Determine the [X, Y] coordinate at the center of the cell enclosing the given text.  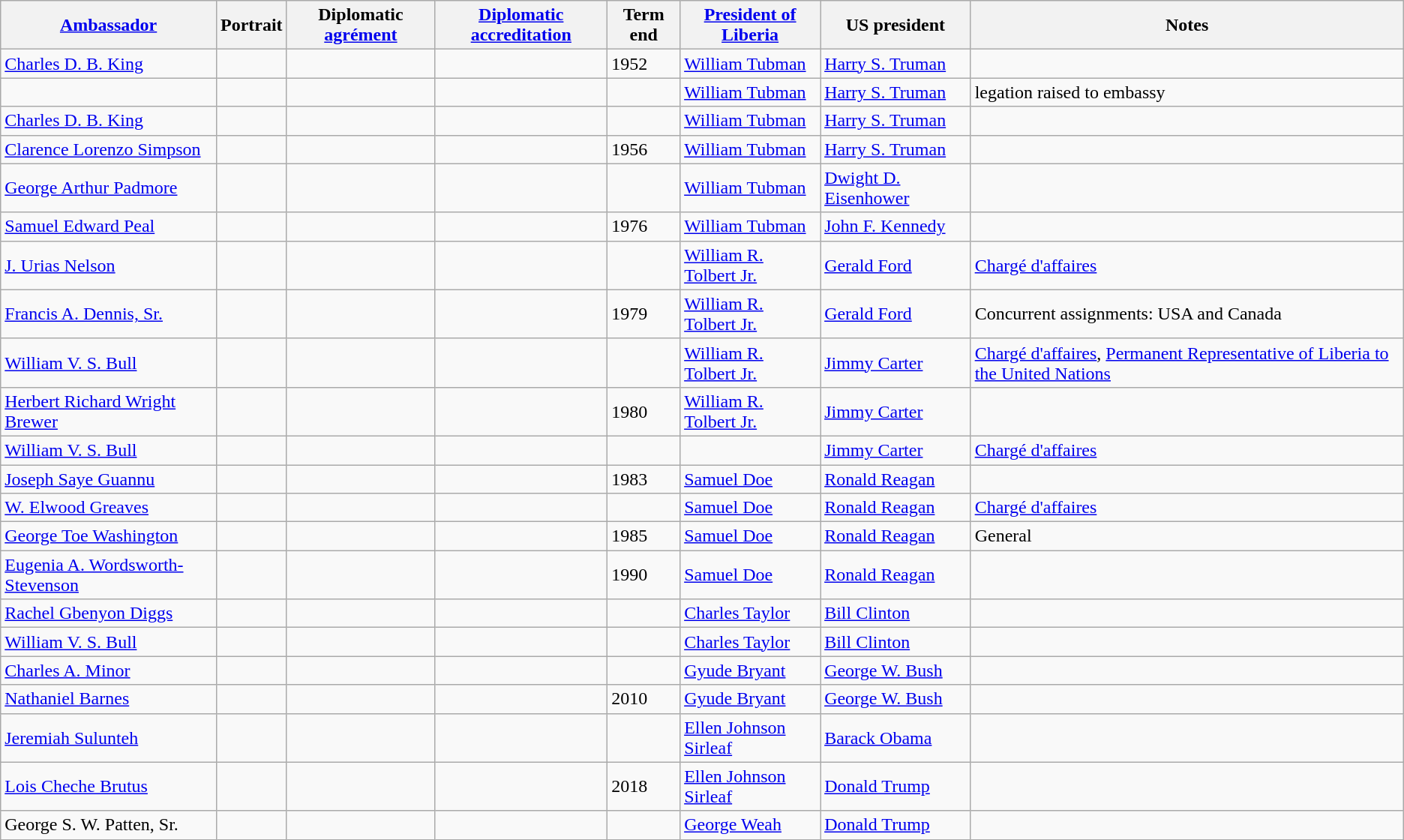
George Weah [750, 825]
George Toe Washington [109, 536]
Francis A. Dennis, Sr. [109, 313]
Diplomatic agrément [361, 25]
Ambassador [109, 25]
President of Liberia [750, 25]
Chargé d'affaires, Permanent Representative of Liberia to the United Nations [1186, 363]
Clarence Lorenzo Simpson [109, 149]
W. Elwood Greaves [109, 508]
Term end [643, 25]
John F. Kennedy [895, 226]
J. Urias Nelson [109, 265]
1983 [643, 479]
1979 [643, 313]
2010 [643, 699]
Herbert Richard Wright Brewer [109, 411]
Charles A. Minor [109, 670]
Portrait [251, 25]
Eugenia A. Wordsworth-Stevenson [109, 574]
1980 [643, 411]
George S. W. Patten, Sr. [109, 825]
Notes [1186, 25]
Rachel Gbenyon Diggs [109, 613]
General [1186, 536]
George Arthur Padmore [109, 187]
Lois Cheche Brutus [109, 786]
legation raised to embassy [1186, 92]
Nathaniel Barnes [109, 699]
Samuel Edward Peal [109, 226]
Jeremiah Sulunteh [109, 738]
US president [895, 25]
Concurrent assignments: USA and Canada [1186, 313]
Dwight D. Eisenhower [895, 187]
2018 [643, 786]
Joseph Saye Guannu [109, 479]
1952 [643, 64]
Barack Obama [895, 738]
1976 [643, 226]
1985 [643, 536]
1990 [643, 574]
Diplomatic accreditation [521, 25]
1956 [643, 149]
